Extract the (x, y) coordinate from the center of the cell holding the provided text.  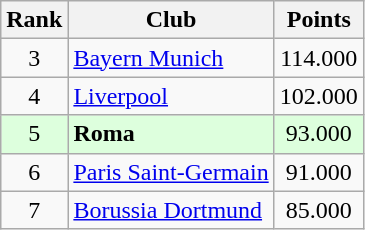
85.000 (318, 210)
102.000 (318, 96)
Rank (34, 20)
93.000 (318, 134)
3 (34, 58)
Paris Saint-Germain (171, 172)
Roma (171, 134)
6 (34, 172)
114.000 (318, 58)
Borussia Dortmund (171, 210)
5 (34, 134)
91.000 (318, 172)
Bayern Munich (171, 58)
Points (318, 20)
Liverpool (171, 96)
4 (34, 96)
7 (34, 210)
Club (171, 20)
